Output the (x, y) coordinate of the center of the cell containing the given text.  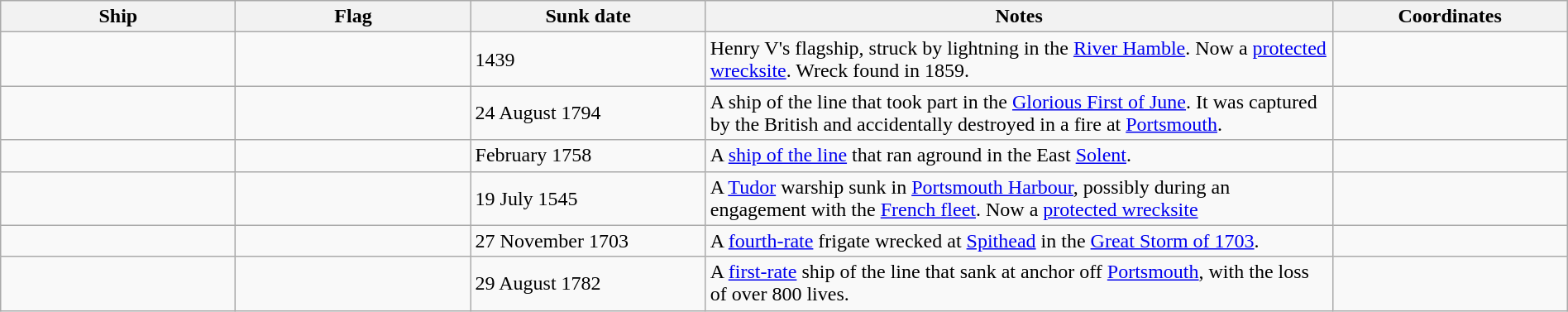
February 1758 (588, 156)
Ship (118, 17)
A ship of the line that ran aground in the East Solent. (1019, 156)
27 November 1703 (588, 241)
Sunk date (588, 17)
Flag (353, 17)
1439 (588, 60)
A first-rate ship of the line that sank at anchor off Portsmouth, with the loss of over 800 lives. (1019, 283)
Notes (1019, 17)
A Tudor warship sunk in Portsmouth Harbour, possibly during an engagement with the French fleet. Now a protected wrecksite (1019, 199)
A fourth-rate frigate wrecked at Spithead in the Great Storm of 1703. (1019, 241)
Henry V's flagship, struck by lightning in the River Hamble. Now a protected wrecksite. Wreck found in 1859. (1019, 60)
29 August 1782 (588, 283)
Coordinates (1450, 17)
A ship of the line that took part in the Glorious First of June. It was captured by the British and accidentally destroyed in a fire at Portsmouth. (1019, 113)
19 July 1545 (588, 199)
24 August 1794 (588, 113)
